Capture the cell that displays the provided text and extract its [X, Y] central coordinate. 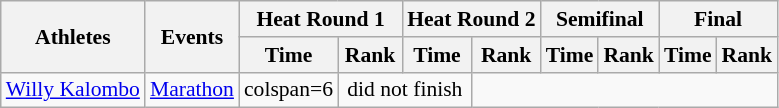
Final [718, 19]
did not finish [405, 90]
colspan=6 [288, 90]
Willy Kalombo [73, 90]
Marathon [192, 90]
Athletes [73, 36]
Events [192, 36]
Heat Round 1 [320, 19]
Semifinal [600, 19]
Heat Round 2 [471, 19]
